Return the [x, y] coordinate for the center point of the cell that contains the specified text.  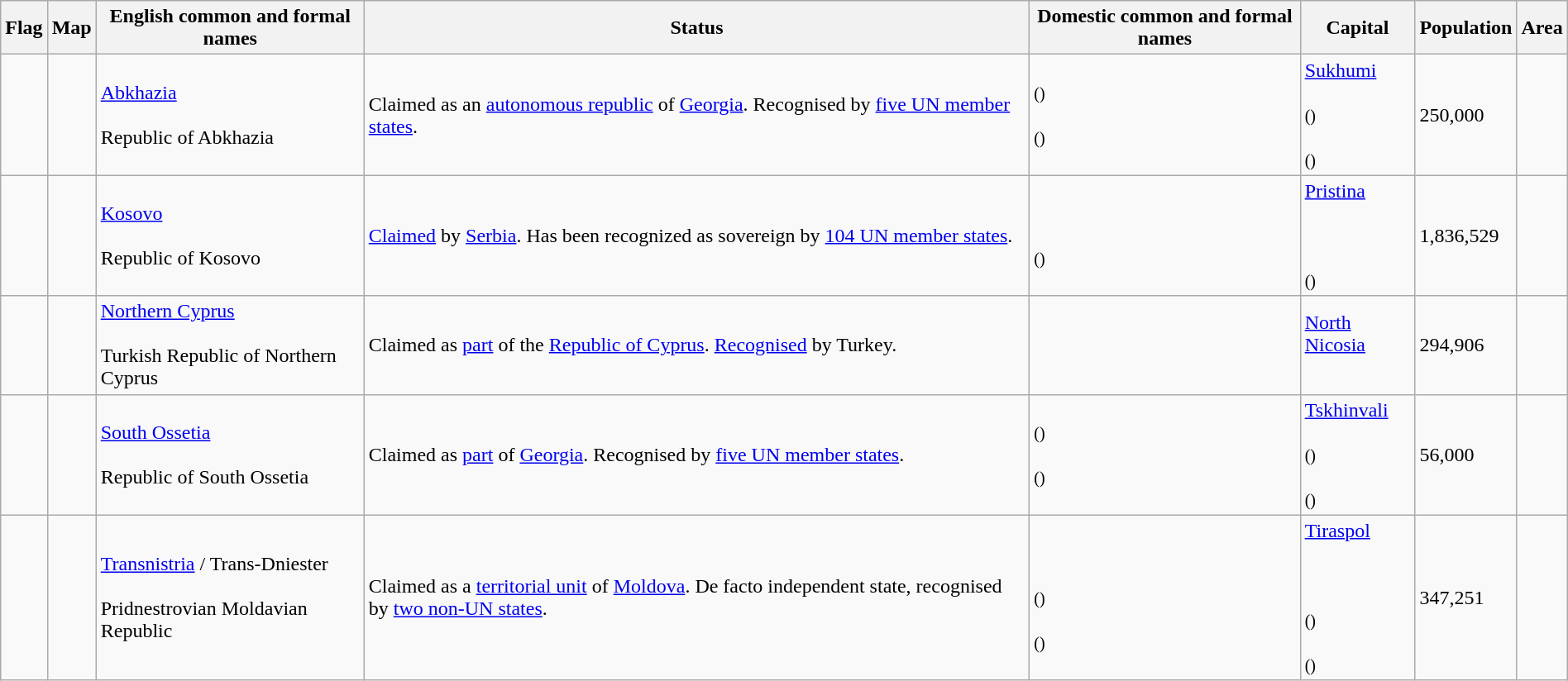
Map [71, 28]
AbkhaziaRepublic of Abkhazia [230, 115]
Claimed as part of the Republic of Cyprus. Recognised by Turkey. [696, 345]
Capital [1358, 28]
Domestic common and formal names [1164, 28]
Sukhumi () () [1358, 115]
294,906 [1465, 345]
56,000 [1465, 455]
1,836,529 [1465, 236]
Tiraspol () () [1358, 598]
KosovoRepublic of Kosovo [230, 236]
Flag [24, 28]
Transnistria / Trans-DniesterPridnestrovian Moldavian Republic [230, 598]
347,251 [1465, 598]
() [1164, 236]
Pristina () [1358, 236]
Area [1542, 28]
250,000 [1465, 115]
Claimed as part of Georgia. Recognised by five UN member states. [696, 455]
North Nicosia [1358, 345]
Claimed as an autonomous republic of Georgia. Recognised by five UN member states. [696, 115]
Population [1465, 28]
Claimed as a territorial unit of Moldova. De facto independent state, recognised by two non-UN states. [696, 598]
Northern CyprusTurkish Republic of Northern Cyprus [230, 345]
Tskhinvali () () [1358, 455]
Status [696, 28]
South OssetiaRepublic of South Ossetia [230, 455]
Claimed by Serbia. Has been recognized as sovereign by 104 UN member states. [696, 236]
English common and formal names [230, 28]
